Detect which cell encompasses the target text, then output its [x, y] center coordinate. 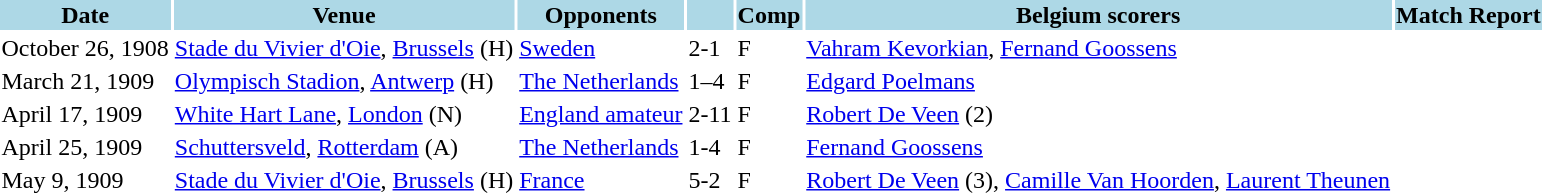
2-1 [710, 48]
Fernand Goossens [1098, 147]
Venue [344, 15]
Date [85, 15]
Stade du Vivier d'Oie, Brussels (H) [344, 48]
Schuttersveld, Rotterdam (A) [344, 147]
Edgard Poelmans [1098, 81]
March 21, 1909 [85, 81]
1-4 [710, 147]
April 25, 1909 [85, 147]
England amateur [601, 114]
Sweden [601, 48]
2-11 [710, 114]
Opponents [601, 15]
April 17, 1909 [85, 114]
Comp [769, 15]
Robert De Veen (2) [1098, 114]
October 26, 1908 [85, 48]
Belgium scorers [1098, 15]
1–4 [710, 81]
Vahram Kevorkian, Fernand Goossens [1098, 48]
Olympisch Stadion, Antwerp (H) [344, 81]
White Hart Lane, London (N) [344, 114]
